Return [x, y] of the center of cell containing provided text 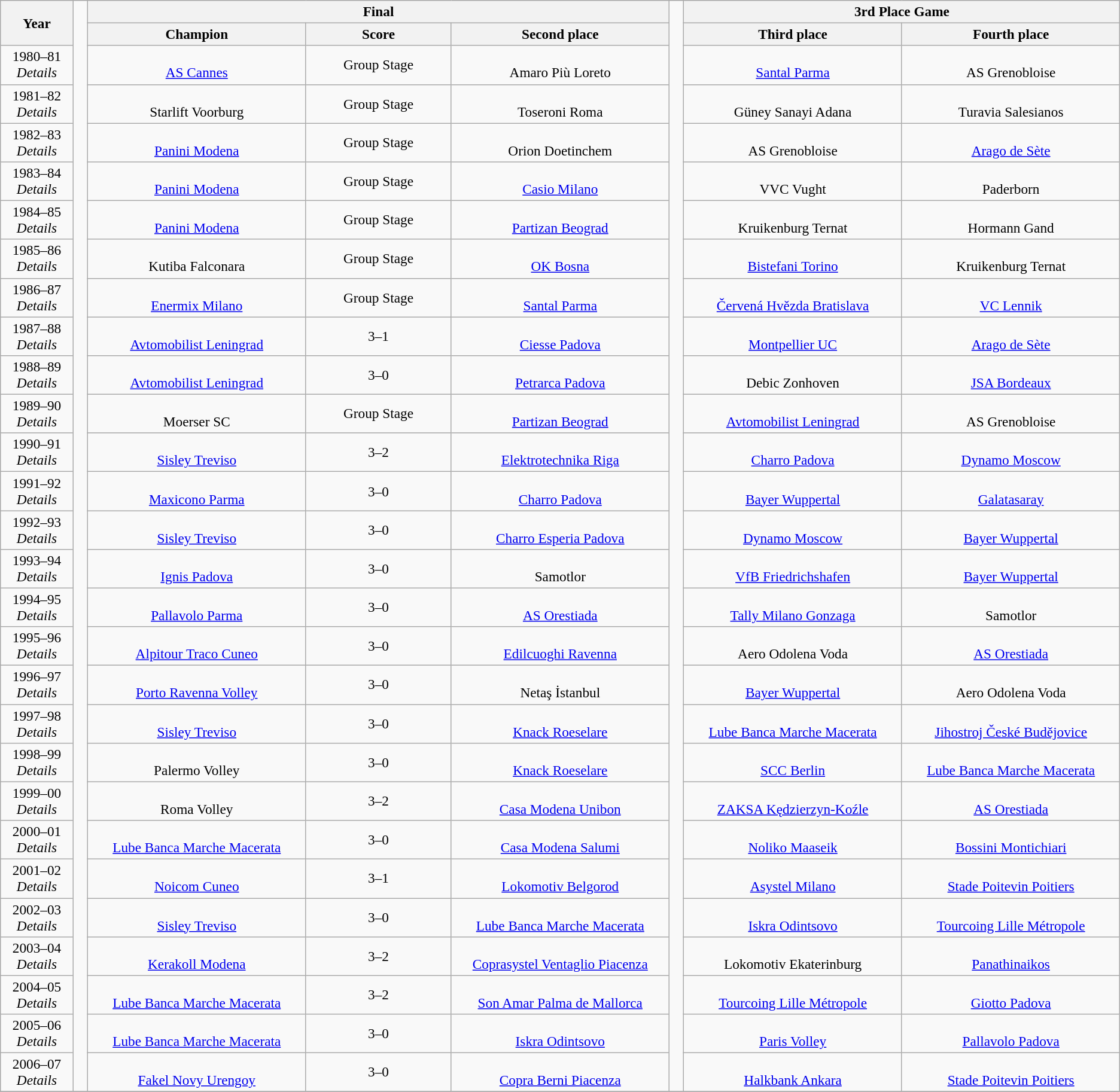
1985–86Details [37, 258]
2002–03Details [37, 917]
1989–90Details [37, 414]
Petrarca Padova [560, 374]
Enermix Milano [197, 298]
2003–04Details [37, 956]
Orion Doetinchem [560, 142]
2005–06Details [37, 1033]
Pallavolo Parma [197, 608]
ZAKSA Kędzierzyn-Koźle [793, 801]
Kutiba Falconara [197, 258]
Toseroni Roma [560, 104]
Noliko Maaseik [793, 840]
Porto Ravenna Volley [197, 684]
VVC Vught [793, 181]
Roma Volley [197, 801]
1996–97Details [37, 684]
1995–96Details [37, 646]
1980–81Details [37, 65]
Galatasaray [1011, 490]
1994–95Details [37, 608]
1993–94Details [37, 568]
Lokomotiv Ekaterinburg [793, 956]
Červená Hvězda Bratislava [793, 298]
Pallavolo Padova [1011, 1033]
OK Bosna [560, 258]
Ignis Padova [197, 568]
Son Amar Palma de Mallorca [560, 995]
1982–83Details [37, 142]
Moerser SC [197, 414]
Fourth place [1011, 34]
1990–91Details [37, 452]
Alpitour Traco Cuneo [197, 646]
VfB Friedrichshafen [793, 568]
Casa Modena Unibon [560, 801]
Netaş İstanbul [560, 684]
Tally Milano Gonzaga [793, 608]
Montpellier UC [793, 336]
Elektrotechnika Riga [560, 452]
1988–89Details [37, 374]
Edilcuoghi Ravenna [560, 646]
Giotto Padova [1011, 995]
Year [37, 23]
Third place [793, 34]
Turavia Salesianos [1011, 104]
Bistefani Torino [793, 258]
Jihostroj České Budějovice [1011, 724]
1992–93Details [37, 530]
1981–82Details [37, 104]
1999–00Details [37, 801]
Debic Zonhoven [793, 374]
1987–88Details [37, 336]
Lokomotiv Belgorod [560, 878]
2006–07Details [37, 1072]
Fakel Novy Urengoy [197, 1072]
Paderborn [1011, 181]
Second place [560, 34]
1997–98Details [37, 724]
Score [378, 34]
1998–99Details [37, 762]
2001–02Details [37, 878]
Asystel Milano [793, 878]
Halkbank Ankara [793, 1072]
1983–84Details [37, 181]
Casio Milano [560, 181]
Coprasystel Ventaglio Piacenza [560, 956]
Final [379, 11]
Noicom Cuneo [197, 878]
Champion [197, 34]
Kerakoll Modena [197, 956]
Starlift Voorburg [197, 104]
Palermo Volley [197, 762]
1986–87Details [37, 298]
VC Lennik [1011, 298]
Casa Modena Salumi [560, 840]
JSA Bordeaux [1011, 374]
Paris Volley [793, 1033]
2004–05Details [37, 995]
SCC Berlin [793, 762]
Copra Berni Piacenza [560, 1072]
Hormann Gand [1011, 220]
Amaro Più Loreto [560, 65]
1991–92Details [37, 490]
Bossini Montichiari [1011, 840]
Panathinaikos [1011, 956]
Ciesse Padova [560, 336]
3rd Place Game [902, 11]
1984–85Details [37, 220]
AS Cannes [197, 65]
Charro Esperia Padova [560, 530]
Güney Sanayi Adana [793, 104]
2000–01Details [37, 840]
Maxicono Parma [197, 490]
